Detect which cell encompasses the target text, then output its (X, Y) center coordinate. 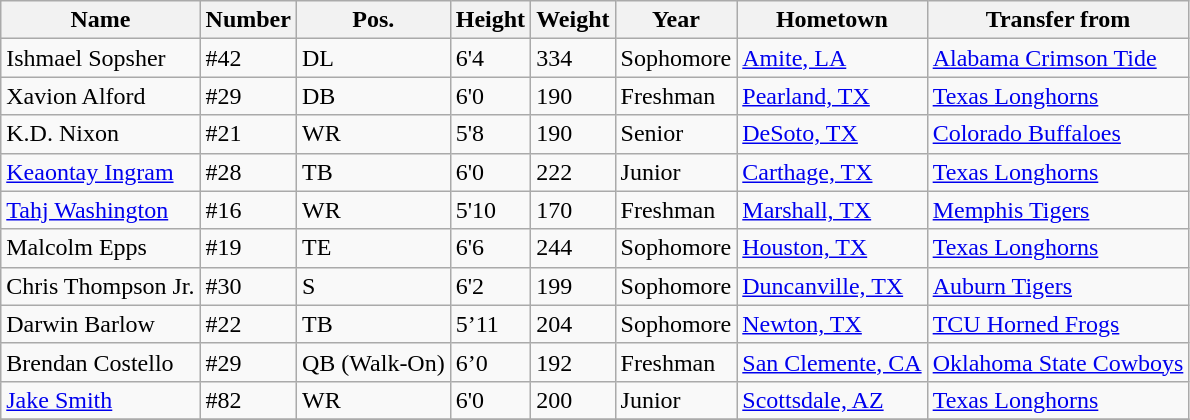
#22 (248, 324)
QB (Walk-On) (373, 362)
Houston, TX (832, 248)
Oklahoma State Cowboys (1058, 362)
TCU Horned Frogs (1058, 324)
DL (373, 58)
#42 (248, 58)
192 (573, 362)
Amite, LA (832, 58)
#16 (248, 210)
DB (373, 96)
#82 (248, 400)
Brendan Costello (100, 362)
170 (573, 210)
5'8 (490, 134)
Memphis Tigers (1058, 210)
Ishmael Sopsher (100, 58)
5'10 (490, 210)
Malcolm Epps (100, 248)
Senior (676, 134)
#19 (248, 248)
San Clemente, CA (832, 362)
Colorado Buffaloes (1058, 134)
K.D. Nixon (100, 134)
Number (248, 20)
#30 (248, 286)
244 (573, 248)
Carthage, TX (832, 172)
Height (490, 20)
Year (676, 20)
200 (573, 400)
199 (573, 286)
6’0 (490, 362)
5’11 (490, 324)
6'4 (490, 58)
DeSoto, TX (832, 134)
6'2 (490, 286)
Newton, TX (832, 324)
Name (100, 20)
Pearland, TX (832, 96)
#21 (248, 134)
334 (573, 58)
Tahj Washington (100, 210)
Transfer from (1058, 20)
6'6 (490, 248)
222 (573, 172)
Auburn Tigers (1058, 286)
Chris Thompson Jr. (100, 286)
Marshall, TX (832, 210)
Scottsdale, AZ (832, 400)
S (373, 286)
Alabama Crimson Tide (1058, 58)
TE (373, 248)
Jake Smith (100, 400)
#28 (248, 172)
Hometown (832, 20)
Keaontay Ingram (100, 172)
Pos. (373, 20)
204 (573, 324)
Weight (573, 20)
Duncanville, TX (832, 286)
Darwin Barlow (100, 324)
Xavion Alford (100, 96)
